Pinpoint the cell where the given text exists, returning its (x, y) midpoint coordinate. 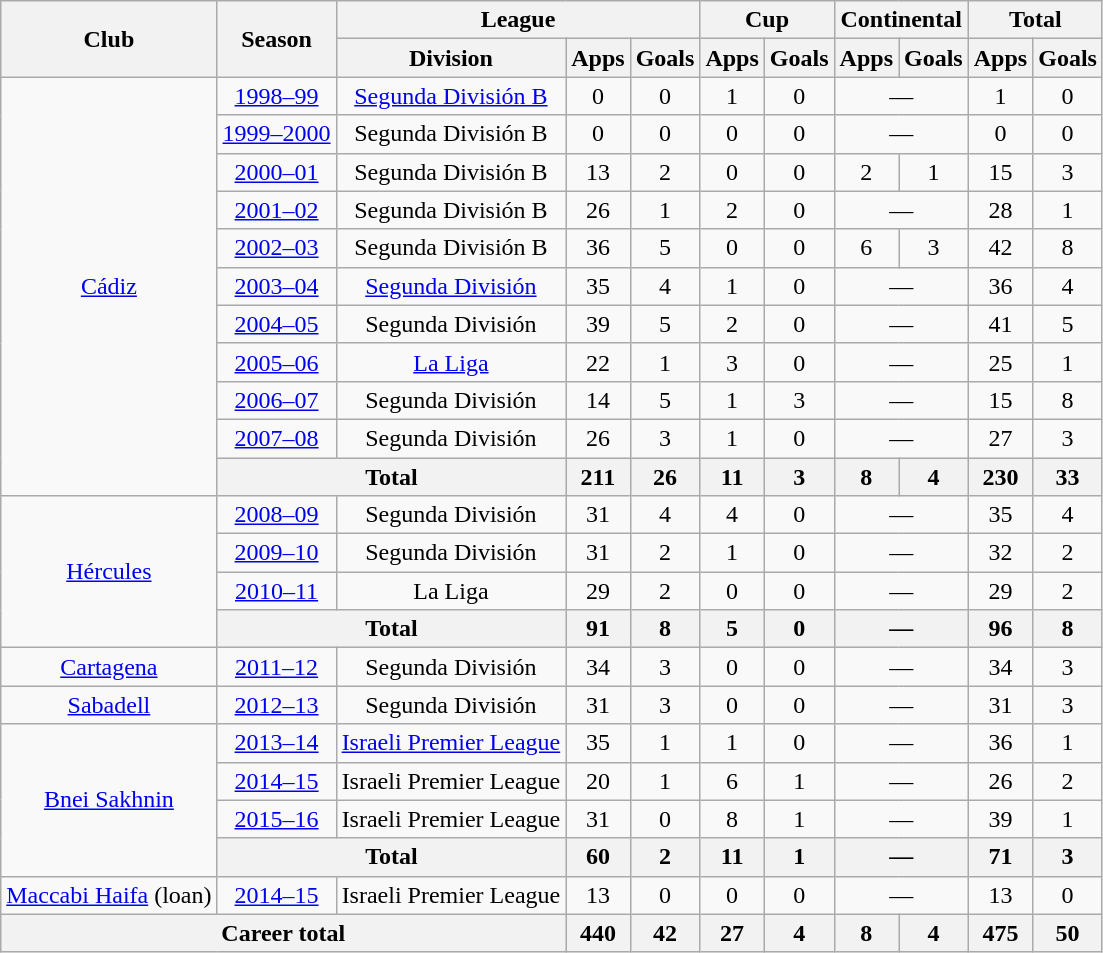
Maccabi Haifa (loan) (109, 895)
32 (1000, 553)
Sabadell (109, 705)
25 (1000, 362)
71 (1000, 857)
440 (598, 933)
Cádiz (109, 286)
Career total (284, 933)
2010–11 (276, 591)
Continental (901, 20)
22 (598, 362)
Cup (767, 20)
2001–02 (276, 210)
League (518, 20)
Club (109, 39)
2004–05 (276, 324)
14 (598, 400)
50 (1068, 933)
41 (1000, 324)
Cartagena (109, 667)
2008–09 (276, 515)
1999–2000 (276, 134)
Division (451, 58)
2007–08 (276, 438)
2009–10 (276, 553)
230 (1000, 477)
28 (1000, 210)
475 (1000, 933)
33 (1068, 477)
2005–06 (276, 362)
Season (276, 39)
2012–13 (276, 705)
Hércules (109, 572)
2013–14 (276, 743)
2002–03 (276, 248)
20 (598, 781)
60 (598, 857)
2011–12 (276, 667)
2000–01 (276, 172)
Bnei Sakhnin (109, 800)
91 (598, 629)
211 (598, 477)
2003–04 (276, 286)
96 (1000, 629)
2015–16 (276, 819)
2006–07 (276, 400)
1998–99 (276, 96)
